Return (x, y) of the center of cell containing provided text 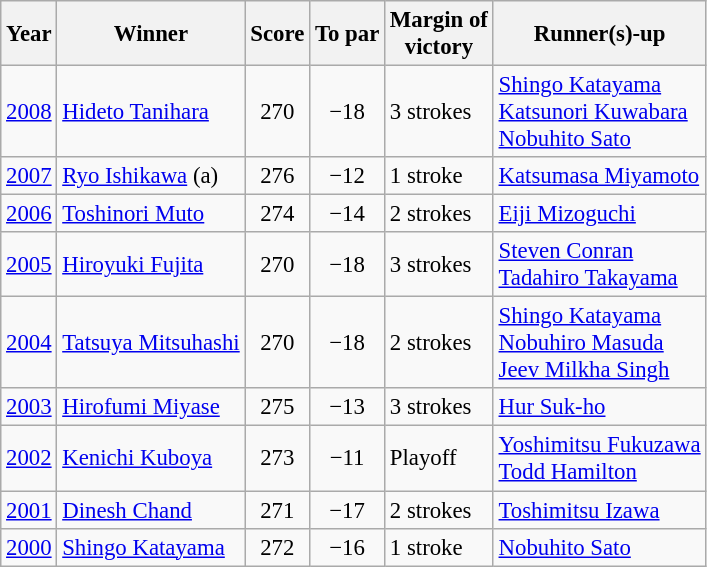
−14 (348, 214)
2001 (29, 510)
2007 (29, 176)
Eiji Mizoguchi (600, 214)
Hiroyuki Fujita (151, 264)
Shingo Katayama (151, 547)
274 (278, 214)
Steven Conran Tadahiro Takayama (600, 264)
2005 (29, 264)
Score (278, 34)
Yoshimitsu Fukuzawa Todd Hamilton (600, 458)
271 (278, 510)
2008 (29, 112)
2002 (29, 458)
Kenichi Kuboya (151, 458)
Toshinori Muto (151, 214)
To par (348, 34)
Ryo Ishikawa (a) (151, 176)
−13 (348, 407)
Winner (151, 34)
2000 (29, 547)
Playoff (440, 458)
Hirofumi Miyase (151, 407)
273 (278, 458)
Nobuhito Sato (600, 547)
276 (278, 176)
Shingo Katayama Katsunori Kuwabara Nobuhito Sato (600, 112)
−11 (348, 458)
2006 (29, 214)
272 (278, 547)
2003 (29, 407)
−12 (348, 176)
Shingo Katayama Nobuhiro Masuda Jeev Milkha Singh (600, 343)
Tatsuya Mitsuhashi (151, 343)
−17 (348, 510)
275 (278, 407)
Hideto Tanihara (151, 112)
Year (29, 34)
2004 (29, 343)
Dinesh Chand (151, 510)
Hur Suk-ho (600, 407)
Runner(s)-up (600, 34)
Margin ofvictory (440, 34)
Toshimitsu Izawa (600, 510)
Katsumasa Miyamoto (600, 176)
−16 (348, 547)
